Pinpoint the cell where the given text exists, returning its [X, Y] midpoint coordinate. 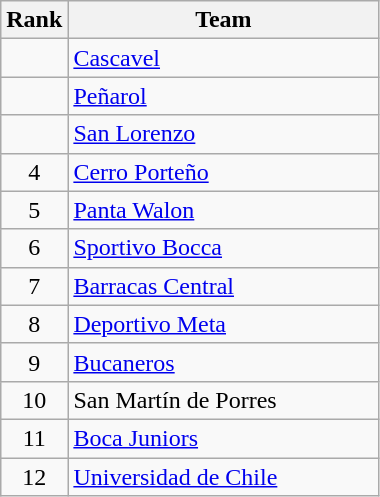
9 [34, 362]
8 [34, 324]
7 [34, 286]
San Lorenzo [224, 134]
Barracas Central [224, 286]
6 [34, 248]
Bucaneros [224, 362]
11 [34, 438]
Panta Walon [224, 210]
Team [224, 20]
San Martín de Porres [224, 400]
Universidad de Chile [224, 477]
4 [34, 172]
Sportivo Bocca [224, 248]
Cerro Porteño [224, 172]
12 [34, 477]
Deportivo Meta [224, 324]
Boca Juniors [224, 438]
Rank [34, 20]
Peñarol [224, 96]
Cascavel [224, 58]
5 [34, 210]
10 [34, 400]
